Detect which cell encompasses the target text, then output its [X, Y] center coordinate. 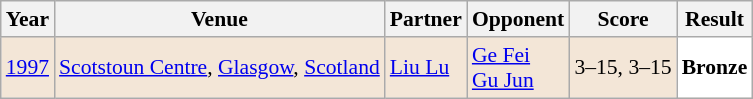
Ge Fei Gu Jun [518, 68]
Bronze [715, 68]
Scotstoun Centre, Glasgow, Scotland [220, 68]
Partner [426, 19]
3–15, 3–15 [622, 68]
Score [622, 19]
Venue [220, 19]
Result [715, 19]
Liu Lu [426, 68]
Opponent [518, 19]
1997 [28, 68]
Year [28, 19]
